Search for the cell housing the specified text and yield its [x, y] center coordinate. 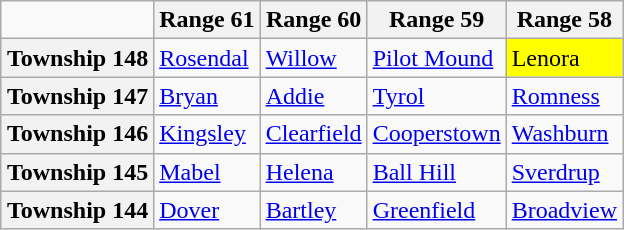
Ball Hill [436, 172]
Rosendal [207, 58]
Cooperstown [436, 134]
Clearfield [314, 134]
Range 60 [314, 20]
Bartley [314, 210]
Range 59 [436, 20]
Washburn [564, 134]
Pilot Mound [436, 58]
Sverdrup [564, 172]
Romness [564, 96]
Bryan [207, 96]
Township 146 [77, 134]
Kingsley [207, 134]
Range 58 [564, 20]
Helena [314, 172]
Township 145 [77, 172]
Addie [314, 96]
Township 148 [77, 58]
Lenora [564, 58]
Township 147 [77, 96]
Range 61 [207, 20]
Tyrol [436, 96]
Willow [314, 58]
Mabel [207, 172]
Township 144 [77, 210]
Broadview [564, 210]
Greenfield [436, 210]
Dover [207, 210]
